Find where the given text appears and provide that cell's center as (x, y) coordinate. 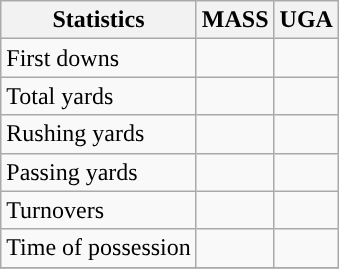
Rushing yards (99, 134)
UGA (306, 20)
First downs (99, 58)
Total yards (99, 96)
Time of possession (99, 248)
Turnovers (99, 210)
Statistics (99, 20)
Passing yards (99, 172)
MASS (235, 20)
